Output the (x, y) coordinate of the center of the cell containing the given text.  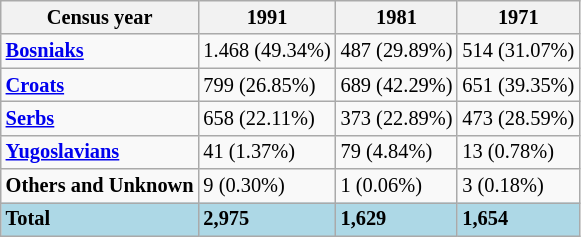
651 (39.35%) (518, 85)
1 (0.06%) (397, 186)
41 (1.37%) (268, 152)
799 (26.85%) (268, 85)
9 (0.30%) (268, 186)
689 (42.29%) (397, 85)
Serbs (100, 118)
473 (28.59%) (518, 118)
1,629 (397, 219)
Croats (100, 85)
Census year (100, 17)
Yugoslavians (100, 152)
1,654 (518, 219)
658 (22.11%) (268, 118)
1981 (397, 17)
1971 (518, 17)
Total (100, 219)
487 (29.89%) (397, 51)
1.468 (49.34%) (268, 51)
13 (0.78%) (518, 152)
1991 (268, 17)
Bosniaks (100, 51)
2,975 (268, 219)
373 (22.89%) (397, 118)
3 (0.18%) (518, 186)
79 (4.84%) (397, 152)
514 (31.07%) (518, 51)
Others and Unknown (100, 186)
